Identify which cell holds the provided text, then report its [X, Y] central coordinate. 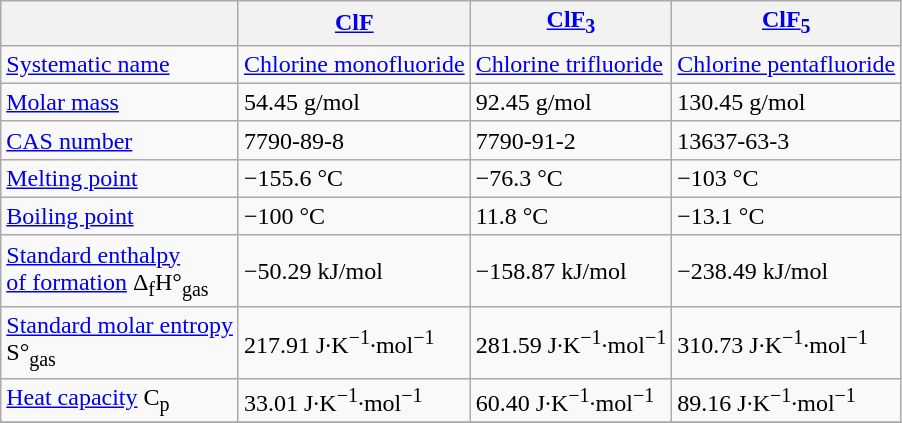
−100 °C [354, 216]
−158.87 kJ/mol [571, 270]
11.8 °C [571, 216]
54.45 g/mol [354, 102]
7790-91-2 [571, 140]
Standard enthalpy of formation ΔfH°gas [120, 270]
Melting point [120, 178]
Chlorine trifluoride [571, 64]
Molar mass [120, 102]
60.40 J·K−1·mol−1 [571, 400]
Standard molar entropy S°gas [120, 342]
−13.1 °C [786, 216]
92.45 g/mol [571, 102]
281.59 J·K−1·mol−1 [571, 342]
ClF5 [786, 23]
−76.3 °C [571, 178]
Boiling point [120, 216]
−50.29 kJ/mol [354, 270]
−103 °C [786, 178]
Chlorine pentafluoride [786, 64]
7790-89-8 [354, 140]
130.45 g/mol [786, 102]
89.16 J·K−1·mol−1 [786, 400]
310.73 J·K−1·mol−1 [786, 342]
Chlorine monofluoride [354, 64]
ClF [354, 23]
−238.49 kJ/mol [786, 270]
33.01 J·K−1·mol−1 [354, 400]
ClF3 [571, 23]
−155.6 °C [354, 178]
Heat capacity Cp [120, 400]
CAS number [120, 140]
Systematic name [120, 64]
13637-63-3 [786, 140]
217.91 J·K−1·mol−1 [354, 342]
